Pinpoint the cell where the given text exists, returning its (x, y) midpoint coordinate. 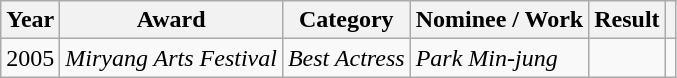
Best Actress (346, 58)
Category (346, 20)
Award (172, 20)
Miryang Arts Festival (172, 58)
2005 (30, 58)
Nominee / Work (500, 20)
Year (30, 20)
Result (627, 20)
Park Min-jung (500, 58)
